Pinpoint the cell where the given text exists, returning its [x, y] midpoint coordinate. 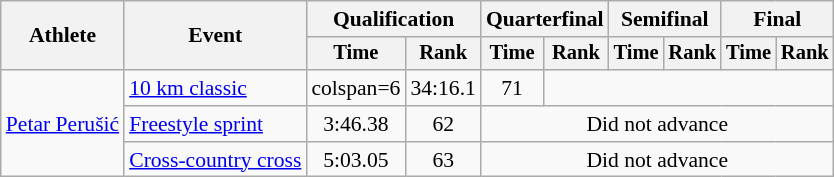
Quarterfinal [545, 19]
Athlete [62, 36]
Semifinal [665, 19]
Did not advance [658, 124]
Event [215, 36]
Final [777, 19]
Petar Perušić [62, 124]
Qualification [394, 19]
62 [442, 124]
34:16.1 [442, 88]
3:46.38 [356, 124]
Freestyle sprint [215, 124]
10 km classic [215, 88]
colspan=6 [356, 88]
71 [512, 88]
